Pinpoint the cell where the given text exists, returning its [x, y] midpoint coordinate. 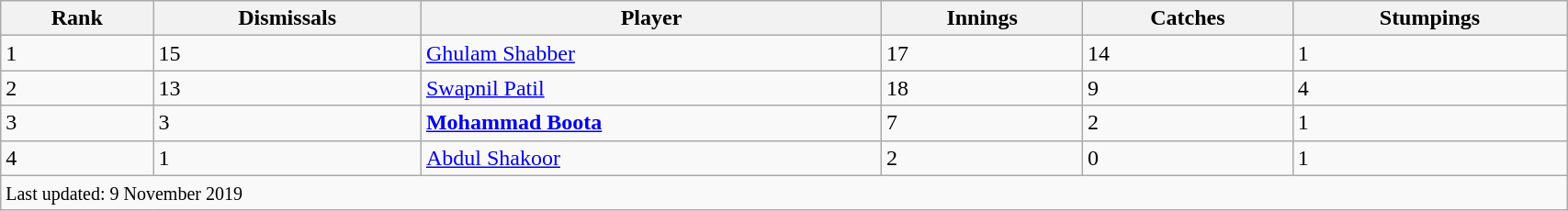
15 [288, 53]
0 [1189, 158]
Stumpings [1429, 18]
Mohammad Boota [650, 123]
7 [983, 123]
14 [1189, 53]
Innings [983, 18]
Catches [1189, 18]
13 [288, 88]
Dismissals [288, 18]
17 [983, 53]
9 [1189, 88]
Ghulam Shabber [650, 53]
Swapnil Patil [650, 88]
18 [983, 88]
Last updated: 9 November 2019 [784, 193]
Abdul Shakoor [650, 158]
Rank [77, 18]
Player [650, 18]
